Return the [x, y] coordinate for the center point of the cell that contains the specified text.  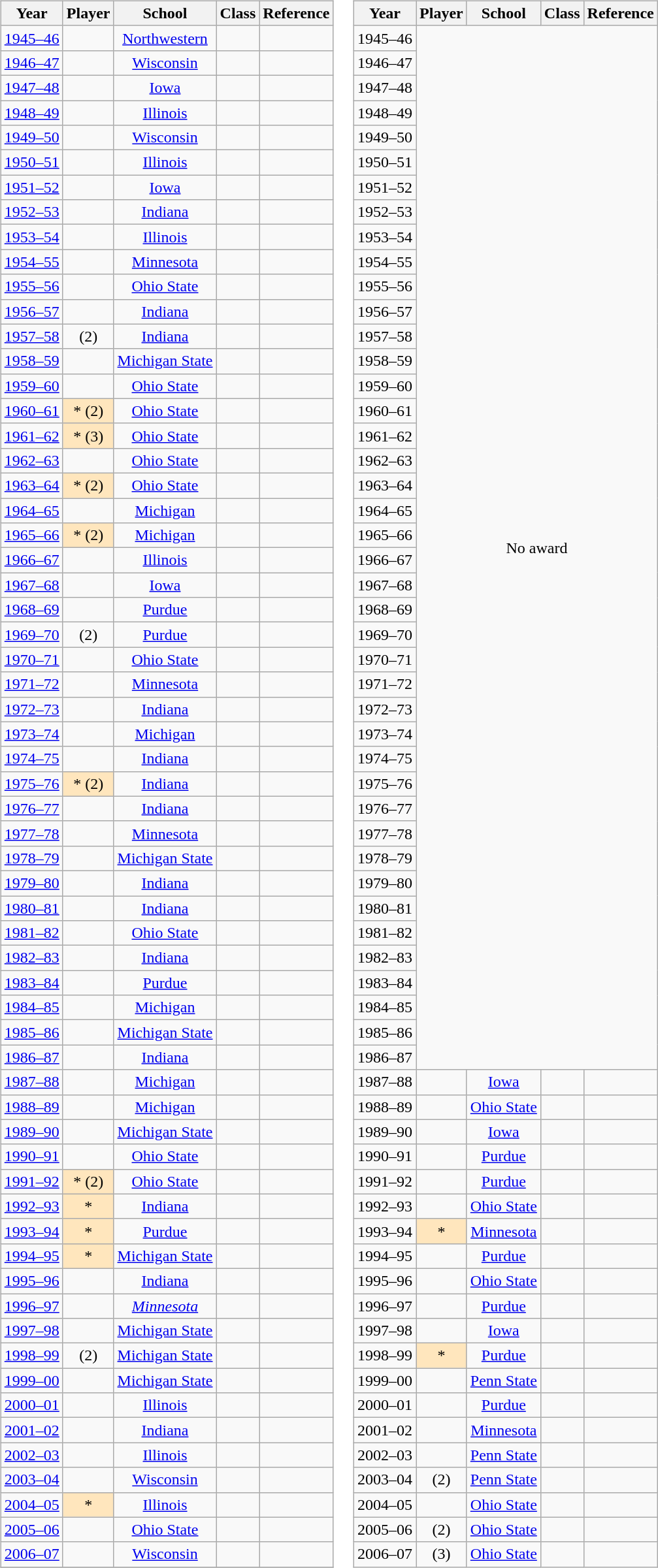
Northwestern [165, 38]
No award [537, 547]
* (3) [88, 436]
(3) [442, 1554]
